Provide the (x, y) coordinate of the cell's center where the given text is located.  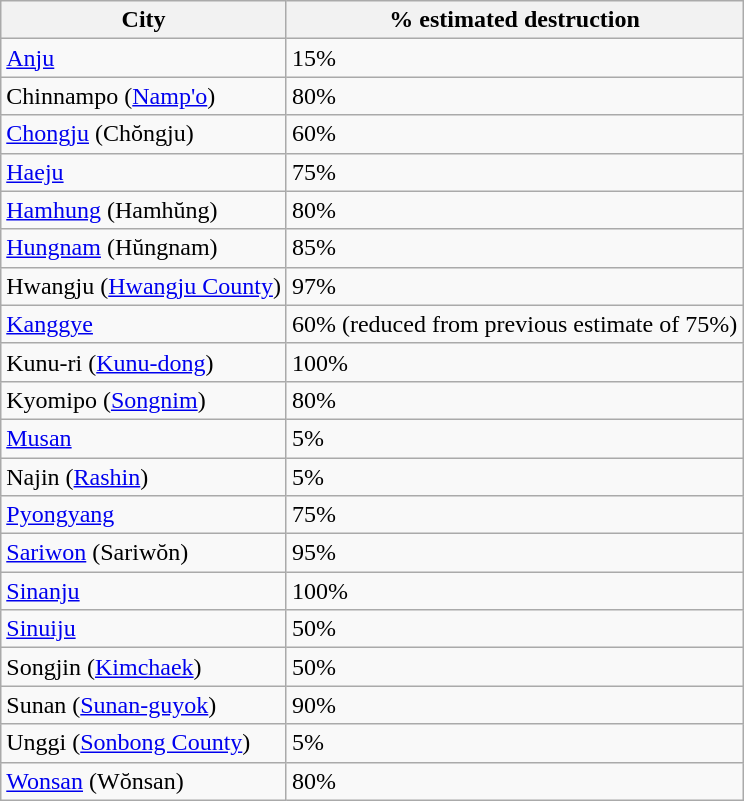
Pyongyang (144, 515)
% estimated destruction (514, 20)
Sinanju (144, 591)
Sunan (Sunan-guyok) (144, 705)
Songjin (Kimchaek) (144, 667)
60% (reduced from previous estimate of 75%) (514, 324)
Chinnampo (Namp'o) (144, 96)
97% (514, 286)
Hamhung (Hamhŭng) (144, 210)
Musan (144, 438)
Wonsan (Wŏnsan) (144, 781)
Kunu-ri (Kunu-dong) (144, 362)
85% (514, 248)
City (144, 20)
90% (514, 705)
Sariwon (Sariwŏn) (144, 553)
Najin (Rashin) (144, 477)
Hungnam (Hŭngnam) (144, 248)
Hwangju (Hwangju County) (144, 286)
Anju (144, 58)
Haeju (144, 172)
Sinuiju (144, 629)
95% (514, 553)
60% (514, 134)
15% (514, 58)
Kyomipo (Songnim) (144, 400)
Unggi (Sonbong County) (144, 743)
Kanggye (144, 324)
Chongju (Chŏngju) (144, 134)
